Locate the cell with the specified text and output its [X, Y] center coordinate. 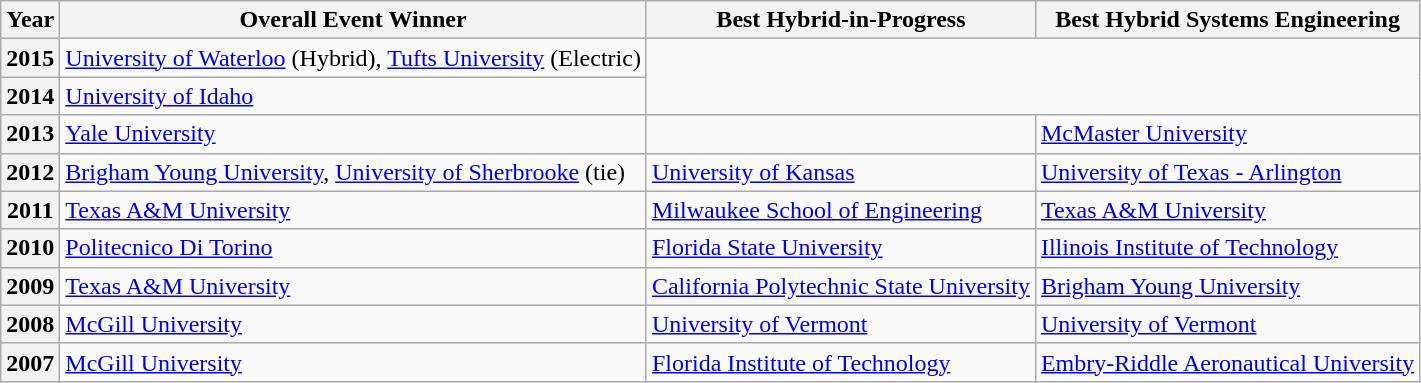
2011 [30, 210]
Politecnico Di Torino [354, 248]
2012 [30, 172]
McMaster University [1227, 134]
University of Waterloo (Hybrid), Tufts University (Electric) [354, 58]
California Polytechnic State University [840, 286]
Best Hybrid Systems Engineering [1227, 20]
University of Texas - Arlington [1227, 172]
2009 [30, 286]
Illinois Institute of Technology [1227, 248]
Brigham Young University [1227, 286]
Florida State University [840, 248]
Embry-Riddle Aeronautical University [1227, 362]
2013 [30, 134]
2010 [30, 248]
Milwaukee School of Engineering [840, 210]
University of Idaho [354, 96]
Brigham Young University, University of Sherbrooke (tie) [354, 172]
Florida Institute of Technology [840, 362]
2007 [30, 362]
2015 [30, 58]
Overall Event Winner [354, 20]
2014 [30, 96]
Yale University [354, 134]
University of Kansas [840, 172]
Year [30, 20]
2008 [30, 324]
Best Hybrid-in-Progress [840, 20]
